Identify which cell holds the provided text, then report its (X, Y) central coordinate. 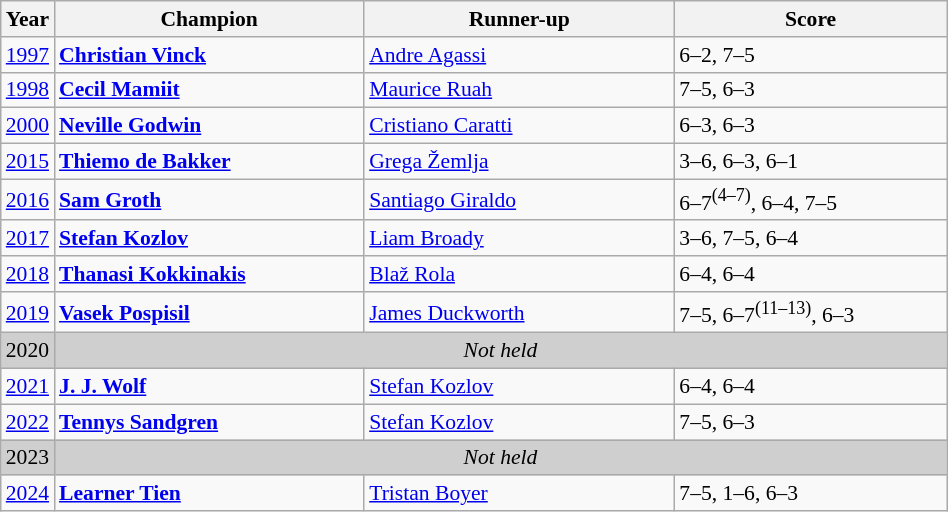
Santiago Giraldo (519, 200)
Blaž Rola (519, 274)
2019 (28, 312)
7–5, 6–7(11–13), 6–3 (810, 312)
Year (28, 19)
2015 (28, 162)
Grega Žemlja (519, 162)
3–6, 7–5, 6–4 (810, 239)
Champion (209, 19)
Thanasi Kokkinakis (209, 274)
J. J. Wolf (209, 387)
2021 (28, 387)
Neville Godwin (209, 126)
2023 (28, 458)
Tennys Sandgren (209, 422)
6–7(4–7), 6–4, 7–5 (810, 200)
2024 (28, 494)
Cristiano Caratti (519, 126)
Cecil Mamiit (209, 90)
2018 (28, 274)
Christian Vinck (209, 55)
Vasek Pospisil (209, 312)
Tristan Boyer (519, 494)
1997 (28, 55)
6–3, 6–3 (810, 126)
Liam Broady (519, 239)
2016 (28, 200)
Sam Groth (209, 200)
2000 (28, 126)
1998 (28, 90)
Score (810, 19)
2022 (28, 422)
Maurice Ruah (519, 90)
2020 (28, 351)
Learner Tien (209, 494)
7–5, 1–6, 6–3 (810, 494)
James Duckworth (519, 312)
Thiemo de Bakker (209, 162)
Andre Agassi (519, 55)
2017 (28, 239)
3–6, 6–3, 6–1 (810, 162)
Runner-up (519, 19)
6–2, 7–5 (810, 55)
